Scan for the cell matching the given text and deliver its (X, Y) coordinate at center. 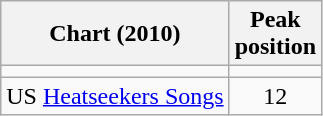
US Heatseekers Songs (115, 96)
Chart (2010) (115, 34)
Peakposition (275, 34)
12 (275, 96)
